Find where the given text appears and provide that cell's center as [x, y] coordinate. 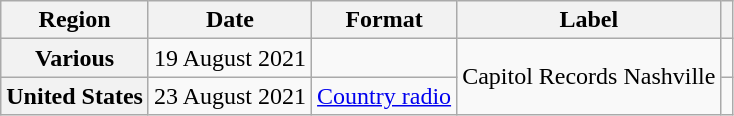
Capitol Records Nashville [589, 77]
Label [589, 20]
Various [75, 58]
Format [384, 20]
Region [75, 20]
Country radio [384, 96]
Date [230, 20]
19 August 2021 [230, 58]
23 August 2021 [230, 96]
United States [75, 96]
